Identify which cell holds the provided text, then report its [X, Y] central coordinate. 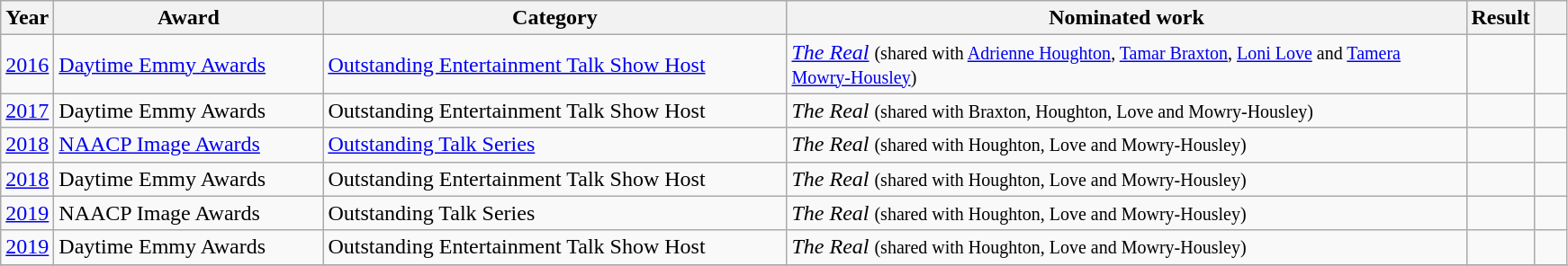
Year [27, 18]
Award [189, 18]
Result [1500, 18]
The Real (shared with Braxton, Houghton, Love and Mowry-Housley) [1127, 111]
Category [554, 18]
Nominated work [1127, 18]
2017 [27, 111]
2016 [27, 65]
The Real (shared with Adrienne Houghton, Tamar Braxton, Loni Love and Tamera Mowry-Housley) [1127, 65]
